Identify which cell holds the provided text, then report its (x, y) central coordinate. 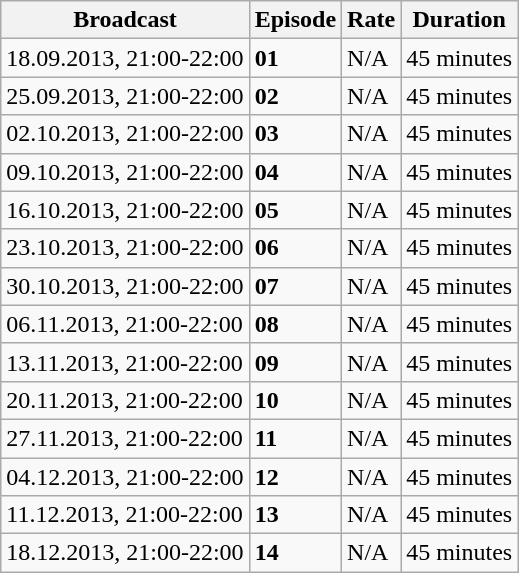
18.09.2013, 21:00-22:00 (125, 58)
09 (295, 362)
11 (295, 438)
13.11.2013, 21:00-22:00 (125, 362)
Duration (460, 20)
23.10.2013, 21:00-22:00 (125, 248)
05 (295, 210)
02 (295, 96)
08 (295, 324)
20.11.2013, 21:00-22:00 (125, 400)
13 (295, 515)
27.11.2013, 21:00-22:00 (125, 438)
18.12.2013, 21:00-22:00 (125, 553)
07 (295, 286)
30.10.2013, 21:00-22:00 (125, 286)
25.09.2013, 21:00-22:00 (125, 96)
01 (295, 58)
Episode (295, 20)
14 (295, 553)
02.10.2013, 21:00-22:00 (125, 134)
Rate (372, 20)
Broadcast (125, 20)
06.11.2013, 21:00-22:00 (125, 324)
11.12.2013, 21:00-22:00 (125, 515)
03 (295, 134)
04.12.2013, 21:00-22:00 (125, 477)
10 (295, 400)
09.10.2013, 21:00-22:00 (125, 172)
12 (295, 477)
06 (295, 248)
16.10.2013, 21:00-22:00 (125, 210)
04 (295, 172)
